Return the (X, Y) coordinate for the center point of the cell that contains the specified text.  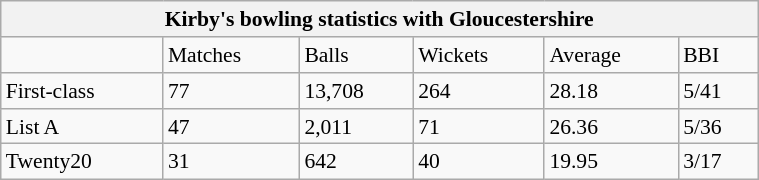
3/17 (718, 162)
Average (611, 55)
BBI (718, 55)
First-class (82, 91)
13,708 (356, 91)
5/41 (718, 91)
Matches (231, 55)
2,011 (356, 126)
71 (478, 126)
31 (231, 162)
Twenty20 (82, 162)
19.95 (611, 162)
77 (231, 91)
264 (478, 91)
26.36 (611, 126)
642 (356, 162)
Kirby's bowling statistics with Gloucestershire (380, 19)
47 (231, 126)
5/36 (718, 126)
Balls (356, 55)
28.18 (611, 91)
List A (82, 126)
Wickets (478, 55)
40 (478, 162)
